Return the [X, Y] coordinate for the center point of the cell that contains the specified text.  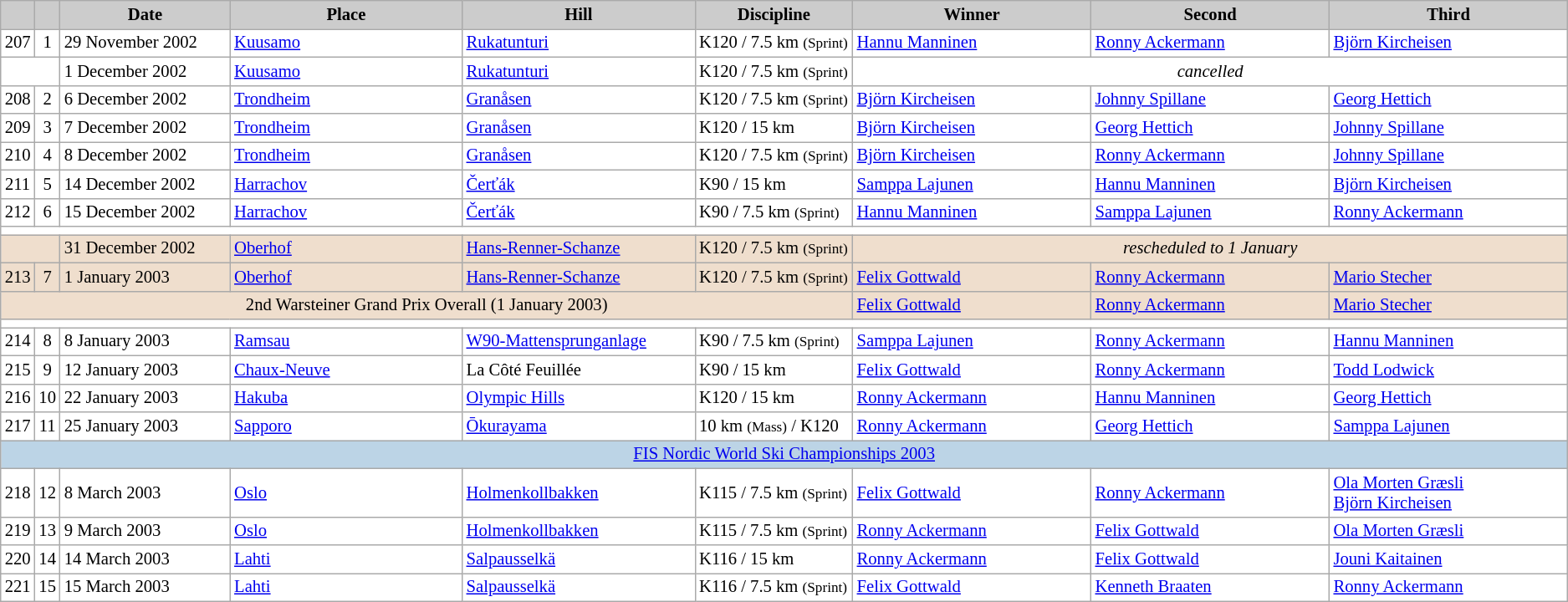
12 January 2003 [146, 370]
Ramsau [346, 341]
8 December 2002 [146, 156]
7 December 2002 [146, 128]
12 [47, 492]
10 [47, 398]
1 [47, 43]
Third [1448, 14]
cancelled [1211, 71]
3 [47, 128]
11 [47, 426]
209 [18, 128]
220 [18, 559]
2 [47, 99]
217 [18, 426]
K116 / 15 km [774, 559]
221 [18, 587]
22 January 2003 [146, 398]
Discipline [774, 14]
216 [18, 398]
1 December 2002 [146, 71]
211 [18, 184]
Hill [579, 14]
Date [146, 14]
7 [47, 277]
rescheduled to 1 January [1211, 248]
213 [18, 277]
Kenneth Braaten [1211, 587]
La Côté Feuillée [579, 370]
Second [1211, 14]
14 December 2002 [146, 184]
Jouni Kaitainen [1448, 559]
14 [47, 559]
5 [47, 184]
215 [18, 370]
214 [18, 341]
13 [47, 531]
Hakuba [346, 398]
Place [346, 14]
6 [47, 212]
15 March 2003 [146, 587]
4 [47, 156]
K116 / 7.5 km (Sprint) [774, 587]
Todd Lodwick [1448, 370]
10 km (Mass) / K120 [774, 426]
Chaux-Neuve [346, 370]
15 [47, 587]
8 [47, 341]
Winner [972, 14]
9 [47, 370]
8 March 2003 [146, 492]
31 December 2002 [146, 248]
Sapporo [346, 426]
FIS Nordic World Ski Championships 2003 [784, 454]
29 November 2002 [146, 43]
212 [18, 212]
2nd Warsteiner Grand Prix Overall (1 January 2003) [426, 305]
9 March 2003 [146, 531]
Olympic Hills [579, 398]
208 [18, 99]
15 December 2002 [146, 212]
Ola Morten Græsli [1448, 531]
W90-Mattensprunganlage [579, 341]
1 January 2003 [146, 277]
8 January 2003 [146, 341]
219 [18, 531]
14 March 2003 [146, 559]
210 [18, 156]
Ola Morten Græsli Björn Kircheisen [1448, 492]
207 [18, 43]
218 [18, 492]
25 January 2003 [146, 426]
Ōkurayama [579, 426]
6 December 2002 [146, 99]
